Provide the (x, y) coordinate of the cell's center where the given text is located.  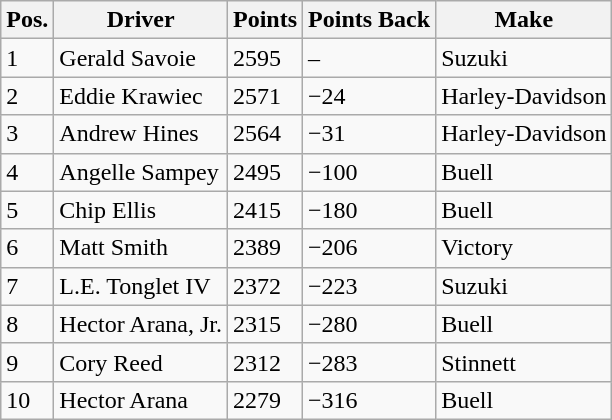
Andrew Hines (141, 134)
Matt Smith (141, 248)
Gerald Savoie (141, 58)
−316 (370, 400)
−100 (370, 172)
2415 (264, 210)
Cory Reed (141, 362)
2279 (264, 400)
Victory (524, 248)
Angelle Sampey (141, 172)
2 (28, 96)
−24 (370, 96)
−31 (370, 134)
Driver (141, 20)
2315 (264, 324)
3 (28, 134)
−283 (370, 362)
Hector Arana (141, 400)
Chip Ellis (141, 210)
Eddie Krawiec (141, 96)
2389 (264, 248)
2495 (264, 172)
Make (524, 20)
4 (28, 172)
6 (28, 248)
Pos. (28, 20)
2564 (264, 134)
Points Back (370, 20)
−280 (370, 324)
2372 (264, 286)
2312 (264, 362)
Hector Arana, Jr. (141, 324)
– (370, 58)
−180 (370, 210)
−223 (370, 286)
1 (28, 58)
2595 (264, 58)
9 (28, 362)
Points (264, 20)
Stinnett (524, 362)
2571 (264, 96)
5 (28, 210)
8 (28, 324)
7 (28, 286)
L.E. Tonglet IV (141, 286)
10 (28, 400)
−206 (370, 248)
